Scan for the cell matching the given text and deliver its [X, Y] coordinate at center. 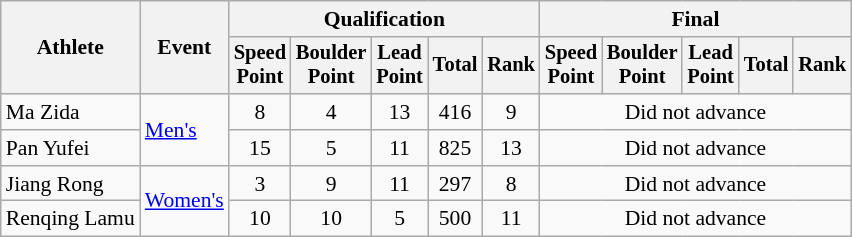
Men's [184, 130]
416 [456, 112]
4 [331, 112]
Renqing Lamu [70, 219]
Pan Yufei [70, 148]
Ma Zida [70, 112]
Event [184, 48]
Qualification [384, 19]
Final [696, 19]
Women's [184, 202]
15 [260, 148]
500 [456, 219]
Jiang Rong [70, 184]
825 [456, 148]
297 [456, 184]
3 [260, 184]
Athlete [70, 48]
